From the cell containing the given text, extract its center point as [X, Y] coordinate. 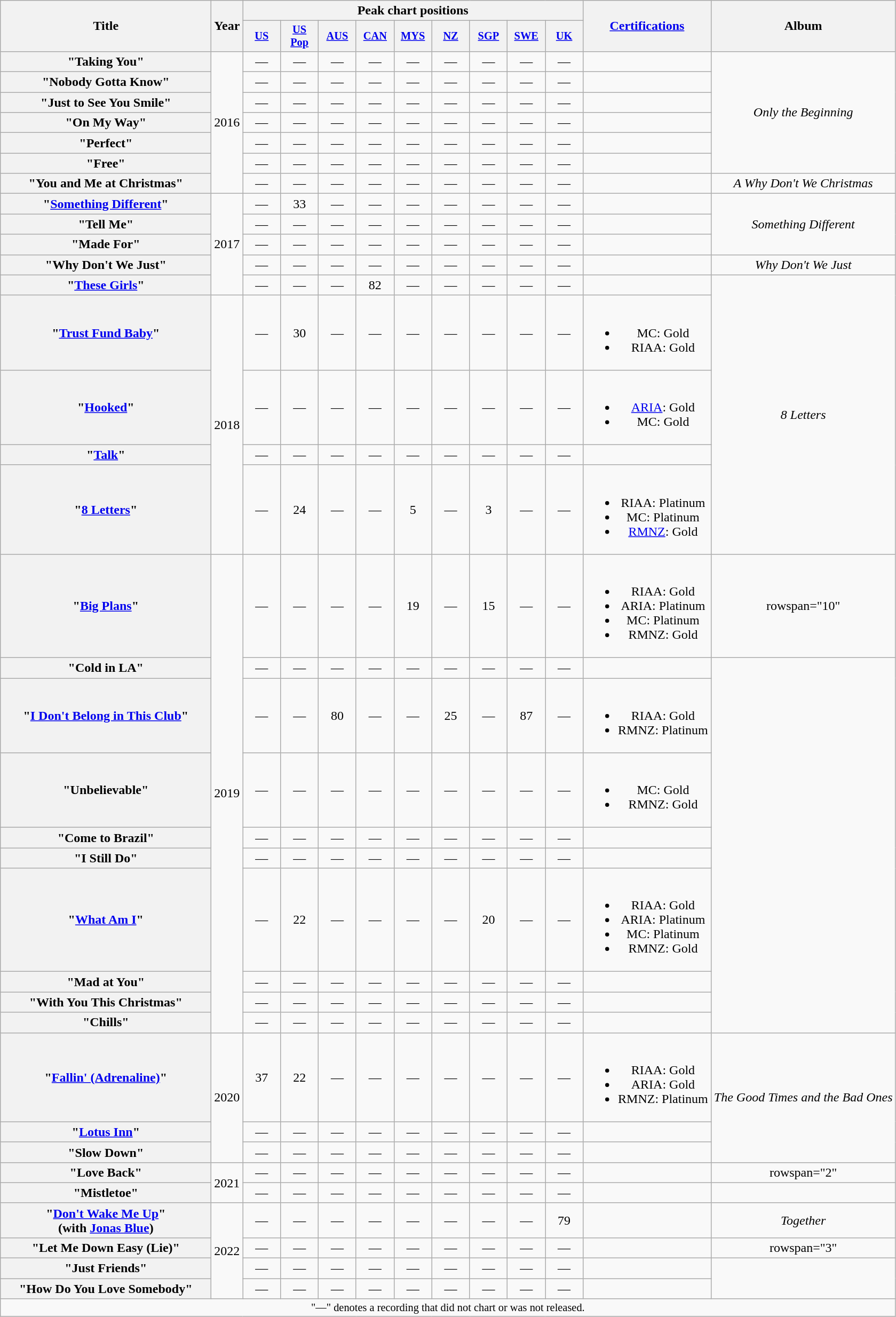
87 [526, 716]
rowspan="2" [803, 1172]
RIAA: PlatinumMC: PlatinumRMNZ: Gold [647, 509]
25 [450, 716]
2018 [227, 425]
Certifications [647, 26]
"Perfect" [106, 143]
"With You This Christmas" [106, 1002]
ARIA: GoldMC: Gold [647, 407]
rowspan="3" [803, 1248]
8 Letters [803, 414]
Something Different [803, 224]
"Nobody Gotta Know" [106, 82]
"Trust Fund Baby" [106, 332]
"Talk" [106, 455]
2020 [227, 1097]
"On My Way" [106, 123]
RIAA: GoldARIA: GoldRMNZ: Platinum [647, 1077]
"Mad at You" [106, 982]
SWE [526, 36]
MC: GoldRMNZ: Gold [647, 790]
5 [413, 509]
Why Don't We Just [803, 265]
rowspan="10" [803, 606]
19 [413, 606]
"These Girls" [106, 285]
37 [261, 1077]
"Mistletoe" [106, 1193]
82 [375, 285]
"—" denotes a recording that did not chart or was not released. [448, 1308]
AUS [337, 36]
30 [300, 332]
"Free" [106, 163]
"Something Different" [106, 204]
"8 Letters" [106, 509]
"Tell Me" [106, 224]
33 [300, 204]
"Taking You" [106, 61]
"Why Don't We Just" [106, 265]
NZ [450, 36]
MYS [413, 36]
"Hooked" [106, 407]
Together [803, 1220]
3 [489, 509]
The Good Times and the Bad Ones [803, 1097]
RIAA: GoldRMNZ: Platinum [647, 716]
Album [803, 26]
"Unbelievable" [106, 790]
"Just to See You Smile" [106, 102]
80 [337, 716]
SGP [489, 36]
"Made For" [106, 244]
"I Still Do" [106, 858]
Title [106, 26]
2016 [227, 122]
UK [565, 36]
"Come to Brazil" [106, 838]
"What Am I" [106, 920]
Year [227, 26]
CAN [375, 36]
Only the Beginning [803, 112]
"Chills" [106, 1022]
MC: GoldRIAA: Gold [647, 332]
"Don't Wake Me Up"(with Jonas Blue) [106, 1220]
20 [489, 920]
2019 [227, 793]
2021 [227, 1183]
"How Do You Love Somebody" [106, 1289]
A Why Don't We Christmas [803, 184]
"Just Friends" [106, 1268]
2017 [227, 244]
24 [300, 509]
79 [565, 1220]
US [261, 36]
"You and Me at Christmas" [106, 184]
"Let Me Down Easy (Lie)" [106, 1248]
"Slow Down" [106, 1152]
"Big Plans" [106, 606]
2022 [227, 1251]
"I Don't Belong in This Club" [106, 716]
15 [489, 606]
USPop [300, 36]
"Lotus Inn" [106, 1132]
"Cold in LA" [106, 668]
"Fallin' (Adrenaline)" [106, 1077]
"Love Back" [106, 1172]
Peak chart positions [413, 11]
